Locate the cell with the specified text and output its (x, y) center coordinate. 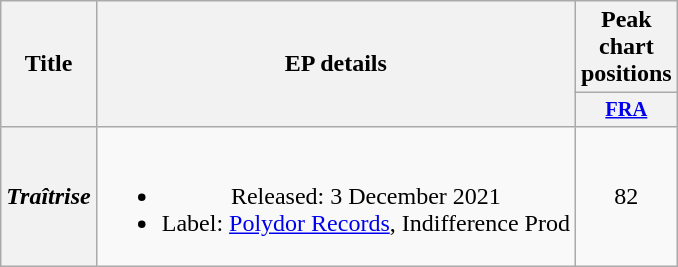
82 (626, 196)
EP details (336, 64)
Traîtrise (49, 196)
FRA (626, 110)
Peak chart positions (626, 47)
Released: 3 December 2021Label: Polydor Records, Indifference Prod (336, 196)
Title (49, 64)
